Search for the cell housing the specified text and yield its [X, Y] center coordinate. 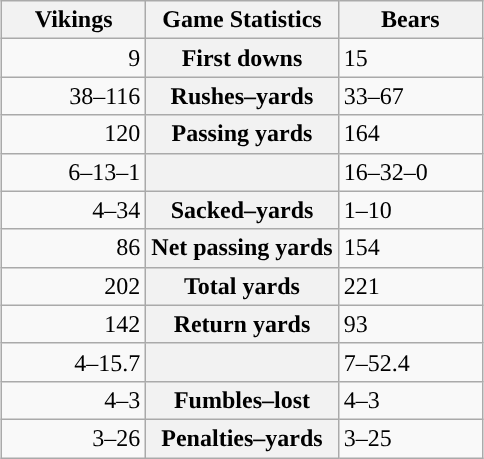
4–15.7 [73, 362]
33–67 [410, 96]
120 [73, 134]
Passing yards [242, 134]
Sacked–yards [242, 210]
9 [73, 58]
First downs [242, 58]
Net passing yards [242, 248]
Total yards [242, 286]
Game Statistics [242, 20]
1–10 [410, 210]
3–25 [410, 438]
4–34 [73, 210]
164 [410, 134]
Fumbles–lost [242, 400]
6–13–1 [73, 172]
Return yards [242, 324]
38–116 [73, 96]
3–26 [73, 438]
Penalties–yards [242, 438]
16–32–0 [410, 172]
Rushes–yards [242, 96]
221 [410, 286]
202 [73, 286]
7–52.4 [410, 362]
154 [410, 248]
15 [410, 58]
Bears [410, 20]
93 [410, 324]
142 [73, 324]
Vikings [73, 20]
86 [73, 248]
